Find where the given text appears and provide that cell's center as (x, y) coordinate. 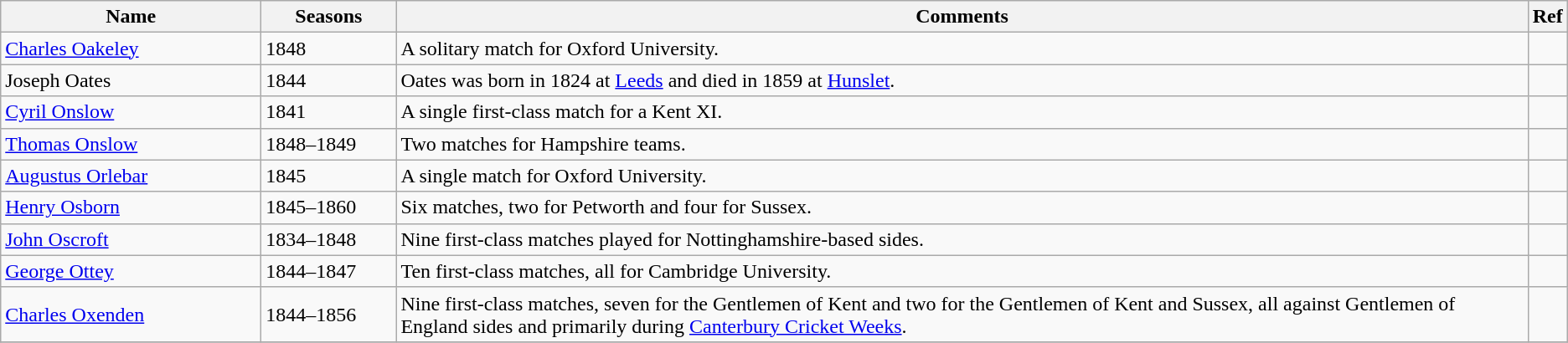
Ref (1548, 17)
Name (131, 17)
Henry Osborn (131, 207)
1848–1849 (328, 144)
Nine first-class matches played for Nottinghamshire-based sides. (962, 239)
A solitary match for Oxford University. (962, 49)
Charles Oxenden (131, 315)
1845 (328, 176)
Charles Oakeley (131, 49)
Comments (962, 17)
1844–1856 (328, 315)
1845–1860 (328, 207)
A single match for Oxford University. (962, 176)
1844 (328, 80)
Joseph Oates (131, 80)
Ten first-class matches, all for Cambridge University. (962, 271)
1848 (328, 49)
Six matches, two for Petworth and four for Sussex. (962, 207)
A single first-class match for a Kent XI. (962, 112)
Seasons (328, 17)
Augustus Orlebar (131, 176)
1834–1848 (328, 239)
Two matches for Hampshire teams. (962, 144)
1844–1847 (328, 271)
George Ottey (131, 271)
Thomas Onslow (131, 144)
John Oscroft (131, 239)
1841 (328, 112)
Oates was born in 1824 at Leeds and died in 1859 at Hunslet. (962, 80)
Cyril Onslow (131, 112)
